Return the [X, Y] coordinate for the center point of the cell that contains the specified text.  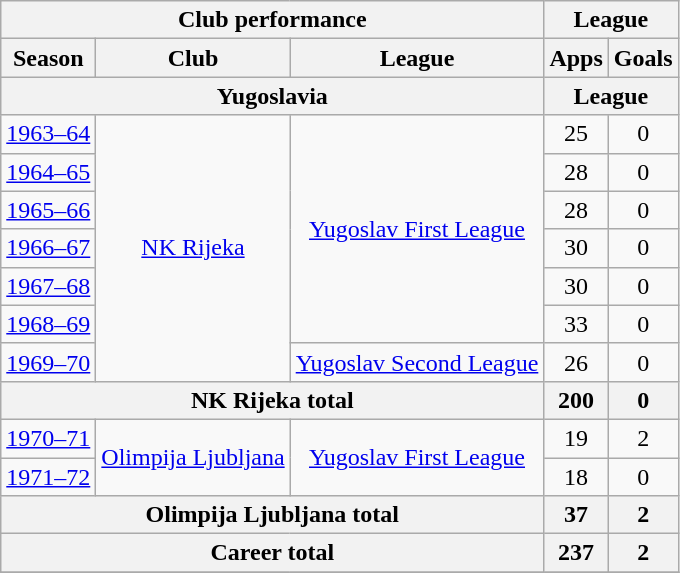
Goals [643, 58]
200 [576, 400]
Club [193, 58]
18 [576, 477]
1965–66 [48, 210]
Season [48, 58]
Club performance [272, 20]
NK Rijeka [193, 248]
1968–69 [48, 324]
NK Rijeka total [272, 400]
19 [576, 438]
Yugoslavia [272, 96]
1966–67 [48, 248]
Olimpija Ljubljana [193, 457]
Yugoslav Second League [417, 362]
Apps [576, 58]
1969–70 [48, 362]
1963–64 [48, 134]
37 [576, 515]
1970–71 [48, 438]
237 [576, 553]
1967–68 [48, 286]
1964–65 [48, 172]
Career total [272, 553]
25 [576, 134]
26 [576, 362]
Olimpija Ljubljana total [272, 515]
1971–72 [48, 477]
33 [576, 324]
